Return [X, Y] of the center of cell containing provided text 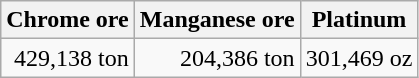
429,138 ton [68, 58]
Manganese ore [217, 20]
301,469 oz [359, 58]
204,386 ton [217, 58]
Platinum [359, 20]
Chrome ore [68, 20]
